Find where the given text appears and provide that cell's center as [x, y] coordinate. 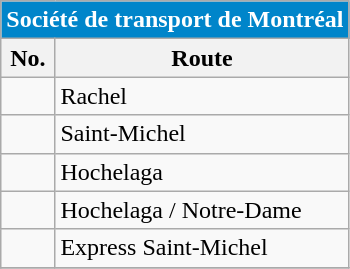
Société de transport de Montréal [175, 20]
Express Saint-Michel [202, 248]
Rachel [202, 96]
Hochelaga / Notre-Dame [202, 210]
Hochelaga [202, 172]
Route [202, 58]
Saint-Michel [202, 134]
No. [28, 58]
